Return (X, Y) of the center of cell containing provided text 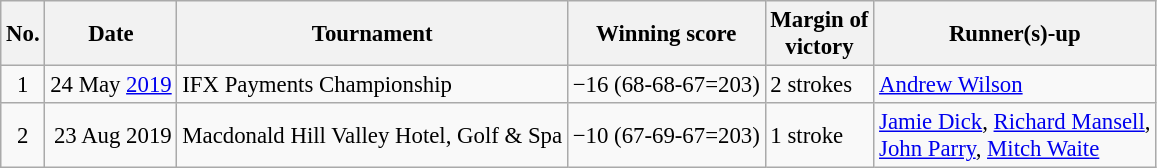
Andrew Wilson (1015, 85)
IFX Payments Championship (372, 85)
Tournament (372, 34)
1 stroke (820, 136)
Runner(s)-up (1015, 34)
Macdonald Hill Valley Hotel, Golf & Spa (372, 136)
No. (23, 34)
Jamie Dick, Richard Mansell, John Parry, Mitch Waite (1015, 136)
1 (23, 85)
Margin ofvictory (820, 34)
23 Aug 2019 (111, 136)
Winning score (666, 34)
2 (23, 136)
Date (111, 34)
−10 (67-69-67=203) (666, 136)
−16 (68-68-67=203) (666, 85)
24 May 2019 (111, 85)
2 strokes (820, 85)
